Capture the cell that displays the provided text and extract its [x, y] central coordinate. 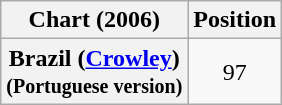
Position [235, 20]
97 [235, 72]
Brazil (Crowley)(Portuguese version) [94, 72]
Chart (2006) [94, 20]
